Capture the cell that displays the provided text and extract its (x, y) central coordinate. 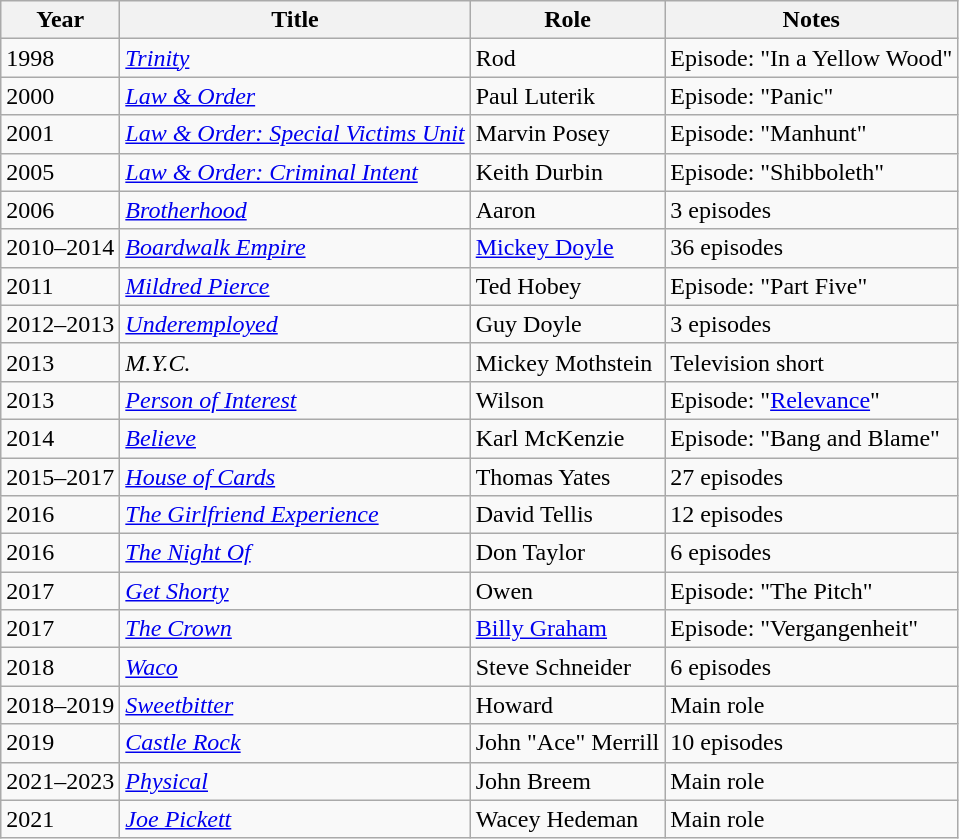
Owen (568, 591)
2005 (60, 172)
Mickey Doyle (568, 248)
Mickey Mothstein (568, 362)
2001 (60, 134)
Person of Interest (295, 400)
12 episodes (812, 515)
Castle Rock (295, 743)
Rod (568, 58)
John Breem (568, 781)
Keith Durbin (568, 172)
Howard (568, 705)
The Night Of (295, 553)
Wacey Hedeman (568, 819)
Episode: "In a Yellow Wood" (812, 58)
Episode: "Manhunt" (812, 134)
36 episodes (812, 248)
Aaron (568, 210)
Waco (295, 667)
Notes (812, 20)
Get Shorty (295, 591)
Guy Doyle (568, 324)
The Crown (295, 629)
Episode: "Relevance" (812, 400)
1998 (60, 58)
Law & Order (295, 96)
2014 (60, 438)
Paul Luterik (568, 96)
2000 (60, 96)
Brotherhood (295, 210)
Wilson (568, 400)
Role (568, 20)
2019 (60, 743)
2006 (60, 210)
Underemployed (295, 324)
Trinity (295, 58)
Billy Graham (568, 629)
Believe (295, 438)
2015–2017 (60, 477)
2010–2014 (60, 248)
Steve Schneider (568, 667)
Boardwalk Empire (295, 248)
Episode: "Vergangenheit" (812, 629)
Law & Order: Special Victims Unit (295, 134)
Thomas Yates (568, 477)
2018–2019 (60, 705)
House of Cards (295, 477)
Mildred Pierce (295, 286)
2012–2013 (60, 324)
Don Taylor (568, 553)
Television short (812, 362)
Marvin Posey (568, 134)
Year (60, 20)
Law & Order: Criminal Intent (295, 172)
Ted Hobey (568, 286)
10 episodes (812, 743)
M.Y.C. (295, 362)
Sweetbitter (295, 705)
Joe Pickett (295, 819)
Karl McKenzie (568, 438)
John "Ace" Merrill (568, 743)
Episode: "Shibboleth" (812, 172)
Episode: "Part Five" (812, 286)
2011 (60, 286)
2018 (60, 667)
Physical (295, 781)
The Girlfriend Experience (295, 515)
2021 (60, 819)
Title (295, 20)
David Tellis (568, 515)
2021–2023 (60, 781)
Episode: "The Pitch" (812, 591)
Episode: "Panic" (812, 96)
Episode: "Bang and Blame" (812, 438)
27 episodes (812, 477)
